From the cell containing the given text, extract its center point as (x, y) coordinate. 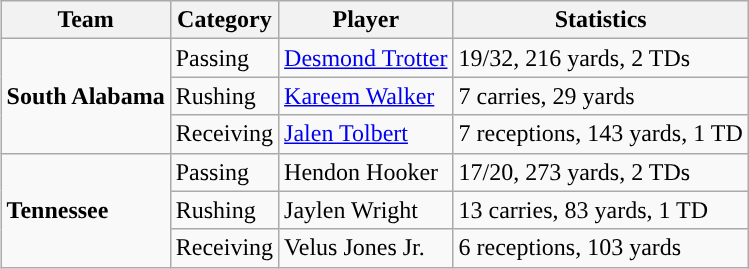
Desmond Trotter (366, 58)
6 receptions, 103 yards (600, 248)
Tennessee (86, 210)
19/32, 216 yards, 2 TDs (600, 58)
17/20, 273 yards, 2 TDs (600, 172)
7 carries, 29 yards (600, 96)
Statistics (600, 20)
Player (366, 20)
13 carries, 83 yards, 1 TD (600, 210)
Hendon Hooker (366, 172)
Team (86, 20)
Velus Jones Jr. (366, 248)
Jalen Tolbert (366, 134)
Category (224, 20)
Jaylen Wright (366, 210)
7 receptions, 143 yards, 1 TD (600, 134)
South Alabama (86, 96)
Kareem Walker (366, 96)
